Output the (X, Y) coordinate of the center of the cell containing the given text.  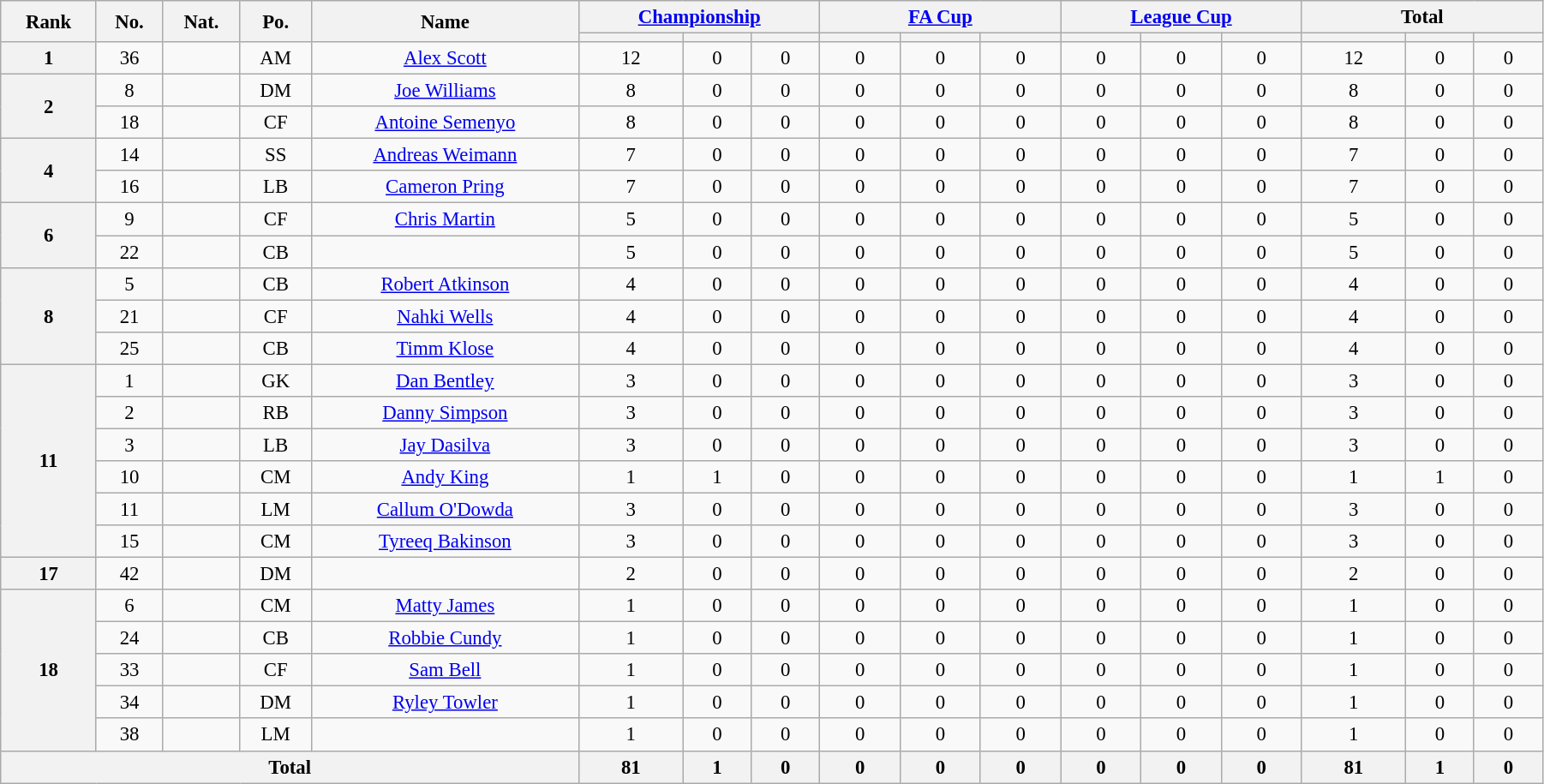
17 (49, 574)
Dan Bentley (446, 380)
Callum O'Dowda (446, 509)
AM (276, 58)
14 (129, 155)
Championship (699, 17)
16 (129, 188)
Nahki Wells (446, 316)
Chris Martin (446, 219)
Cameron Pring (446, 188)
Danny Simpson (446, 413)
Po. (276, 21)
34 (129, 703)
GK (276, 380)
Robbie Cundy (446, 638)
9 (129, 219)
15 (129, 542)
RB (276, 413)
21 (129, 316)
Ryley Towler (446, 703)
Jay Dasilva (446, 445)
22 (129, 252)
24 (129, 638)
Sam Bell (446, 670)
Tyreeq Bakinson (446, 542)
42 (129, 574)
FA Cup (941, 17)
League Cup (1181, 17)
No. (129, 21)
Rank (49, 21)
Name (446, 21)
Timm Klose (446, 348)
36 (129, 58)
SS (276, 155)
Andreas Weimann (446, 155)
Andy King (446, 477)
10 (129, 477)
33 (129, 670)
Alex Scott (446, 58)
38 (129, 735)
Nat. (202, 21)
25 (129, 348)
Robert Atkinson (446, 284)
Antoine Semenyo (446, 123)
Matty James (446, 606)
Joe Williams (446, 91)
